Detect which cell encompasses the target text, then output its [X, Y] center coordinate. 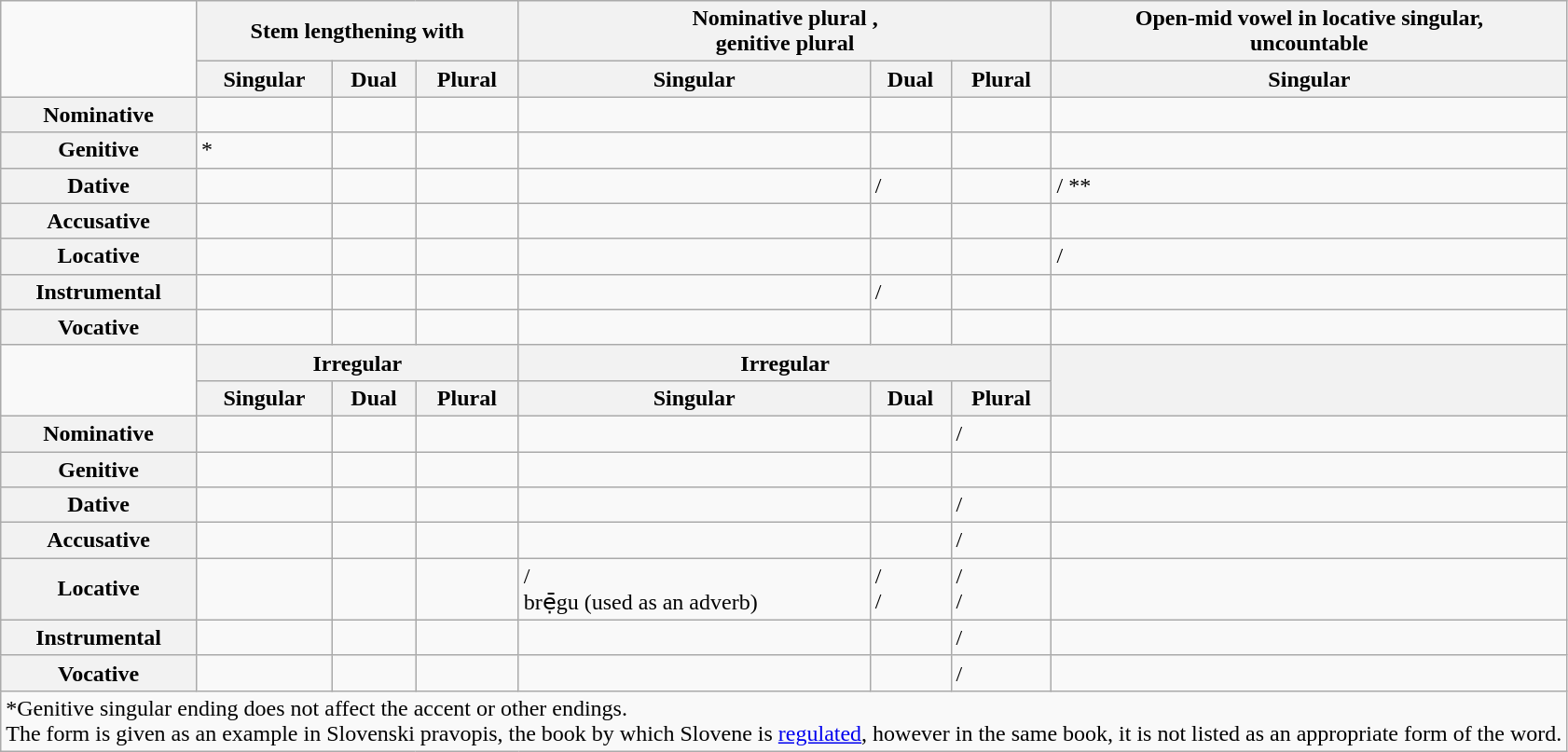
* [264, 150]
Open-mid vowel in locative singular,uncountable [1309, 32]
/brẹ̄gu (used as an adverb) [694, 589]
Stem lengthening with [357, 32]
/ ** [1309, 185]
Nominative plural ,genitive plural [785, 32]
